Detect which cell encompasses the target text, then output its [X, Y] center coordinate. 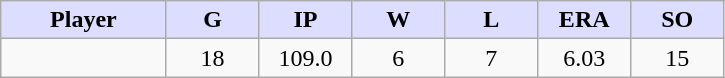
18 [212, 58]
W [398, 20]
15 [678, 58]
6.03 [584, 58]
IP [306, 20]
7 [492, 58]
SO [678, 20]
ERA [584, 20]
L [492, 20]
109.0 [306, 58]
6 [398, 58]
Player [84, 20]
G [212, 20]
